Provide the (X, Y) coordinate of the cell's center where the given text is located.  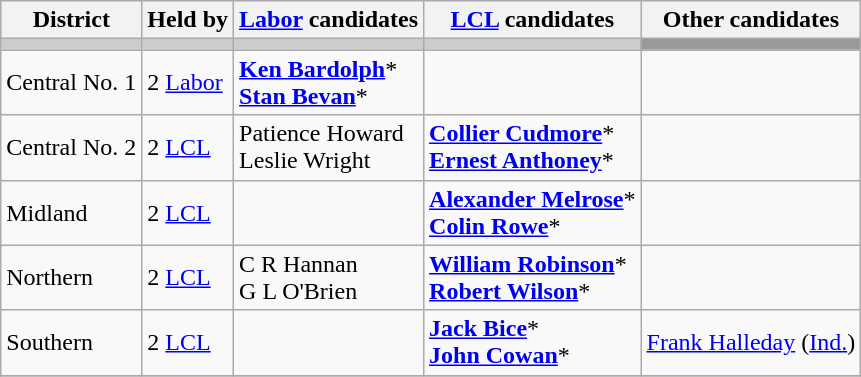
Jack Bice* John Cowan* (532, 342)
Collier Cudmore* Ernest Anthoney* (532, 148)
Northern (72, 278)
Frank Halleday (Ind.) (751, 342)
2 Labor (188, 82)
Other candidates (751, 20)
Alexander Melrose* Colin Rowe* (532, 212)
LCL candidates (532, 20)
Southern (72, 342)
C R Hannan G L O'Brien (329, 278)
Midland (72, 212)
William Robinson* Robert Wilson* (532, 278)
Central No. 2 (72, 148)
Labor candidates (329, 20)
Patience Howard Leslie Wright (329, 148)
Held by (188, 20)
Ken Bardolph* Stan Bevan* (329, 82)
Central No. 1 (72, 82)
District (72, 20)
